Scan for the cell matching the given text and deliver its (X, Y) coordinate at center. 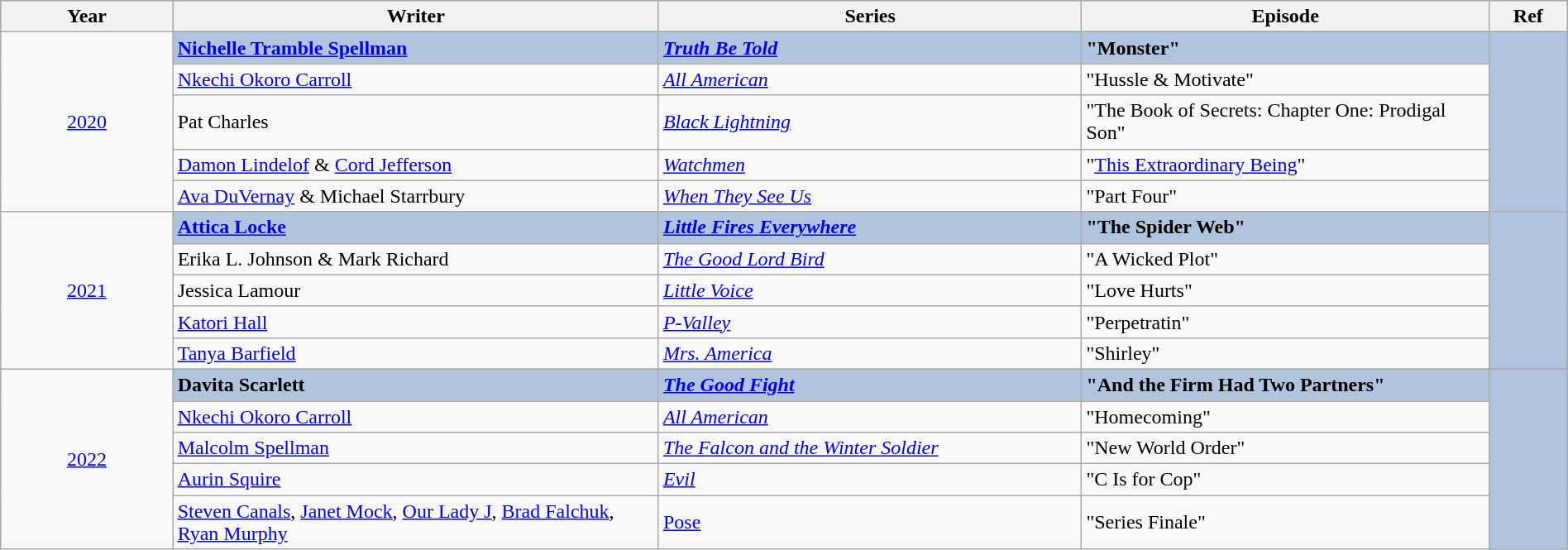
"The Book of Secrets: Chapter One: Prodigal Son" (1285, 122)
Erika L. Johnson & Mark Richard (415, 259)
"Monster" (1285, 48)
Nichelle Tramble Spellman (415, 48)
Damon Lindelof & Cord Jefferson (415, 165)
"Hussle & Motivate" (1285, 79)
Year (87, 17)
2020 (87, 122)
"Series Finale" (1285, 523)
"Homecoming" (1285, 416)
"And the Firm Had Two Partners" (1285, 385)
Davita Scarlett (415, 385)
Steven Canals, Janet Mock, Our Lady J, Brad Falchuk, Ryan Murphy (415, 523)
Truth Be Told (870, 48)
"Perpetratin" (1285, 322)
Pose (870, 523)
Attica Locke (415, 227)
The Good Fight (870, 385)
Episode (1285, 17)
P-Valley (870, 322)
"This Extraordinary Being" (1285, 165)
Jessica Lamour (415, 290)
Watchmen (870, 165)
Katori Hall (415, 322)
When They See Us (870, 196)
The Good Lord Bird (870, 259)
2021 (87, 290)
Series (870, 17)
Little Voice (870, 290)
Little Fires Everywhere (870, 227)
Writer (415, 17)
Evil (870, 480)
Aurin Squire (415, 480)
"C Is for Cop" (1285, 480)
Ref (1528, 17)
Black Lightning (870, 122)
"A Wicked Plot" (1285, 259)
Malcolm Spellman (415, 448)
2022 (87, 458)
"Love Hurts" (1285, 290)
Mrs. America (870, 353)
The Falcon and the Winter Soldier (870, 448)
Ava DuVernay & Michael Starrbury (415, 196)
"New World Order" (1285, 448)
Pat Charles (415, 122)
Tanya Barfield (415, 353)
"The Spider Web" (1285, 227)
"Part Four" (1285, 196)
"Shirley" (1285, 353)
